Scan for the cell matching the given text and deliver its (x, y) coordinate at center. 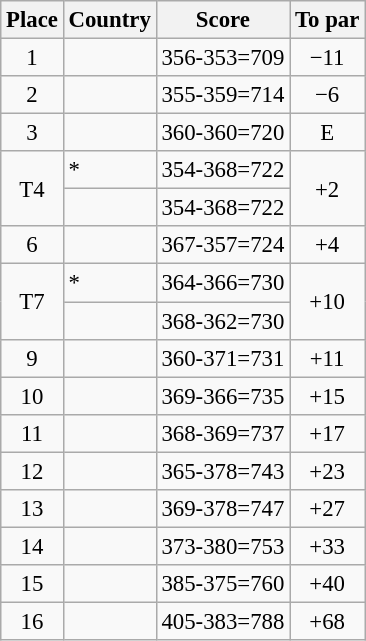
360-371=731 (223, 358)
Country (110, 20)
373-380=753 (223, 546)
+27 (328, 509)
+11 (328, 358)
385-375=760 (223, 584)
12 (32, 471)
368-369=737 (223, 433)
E (328, 133)
360-360=720 (223, 133)
+33 (328, 546)
369-366=735 (223, 396)
−6 (328, 95)
368-362=730 (223, 321)
14 (32, 546)
355-359=714 (223, 95)
+15 (328, 396)
+40 (328, 584)
3 (32, 133)
+10 (328, 302)
16 (32, 621)
+17 (328, 433)
11 (32, 433)
Place (32, 20)
2 (32, 95)
+23 (328, 471)
To par (328, 20)
T4 (32, 188)
T7 (32, 302)
367-357=724 (223, 245)
369-378=747 (223, 509)
+2 (328, 188)
365-378=743 (223, 471)
9 (32, 358)
+68 (328, 621)
1 (32, 58)
Score (223, 20)
356-353=709 (223, 58)
10 (32, 396)
6 (32, 245)
364-366=730 (223, 283)
15 (32, 584)
+4 (328, 245)
−11 (328, 58)
13 (32, 509)
405-383=788 (223, 621)
